Return [X, Y] of the center of cell containing provided text 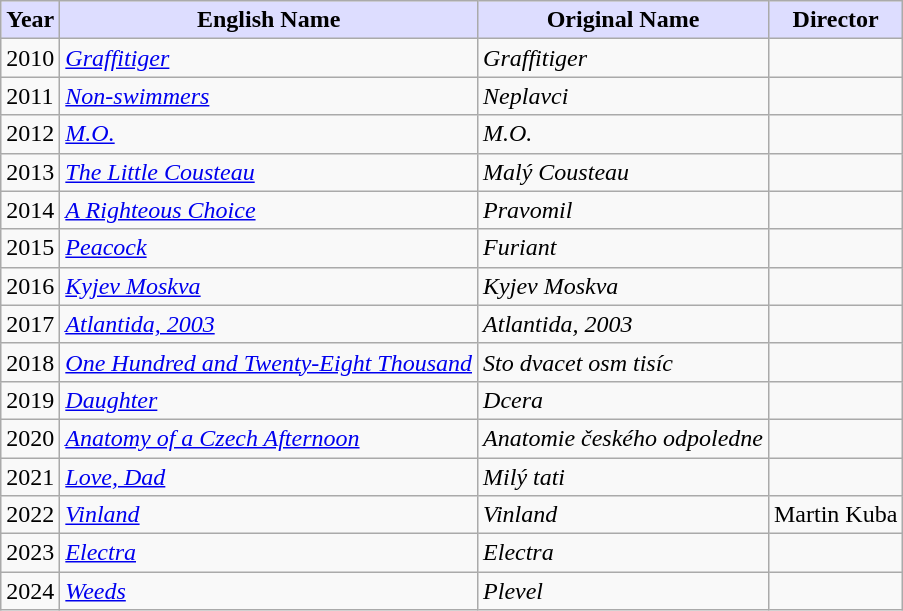
Non-swimmers [269, 96]
One Hundred and Twenty-Eight Thousand [269, 362]
2015 [30, 248]
2012 [30, 134]
2024 [30, 591]
Furiant [624, 248]
2022 [30, 515]
Year [30, 20]
Daughter [269, 400]
2019 [30, 400]
Milý tati [624, 477]
2011 [30, 96]
2023 [30, 553]
Dcera [624, 400]
Malý Cousteau [624, 172]
Neplavci [624, 96]
Director [835, 20]
English Name [269, 20]
Plevel [624, 591]
Pravomil [624, 210]
Original Name [624, 20]
The Little Cousteau [269, 172]
Anatomie českého odpoledne [624, 438]
2021 [30, 477]
Martin Kuba [835, 515]
2017 [30, 324]
A Righteous Choice [269, 210]
Sto dvacet osm tisíc [624, 362]
2016 [30, 286]
Weeds [269, 591]
2018 [30, 362]
Love, Dad [269, 477]
2020 [30, 438]
Anatomy of a Czech Afternoon [269, 438]
2014 [30, 210]
2013 [30, 172]
Peacock [269, 248]
2010 [30, 58]
